Return the (x, y) coordinate for the center point of the cell that contains the specified text.  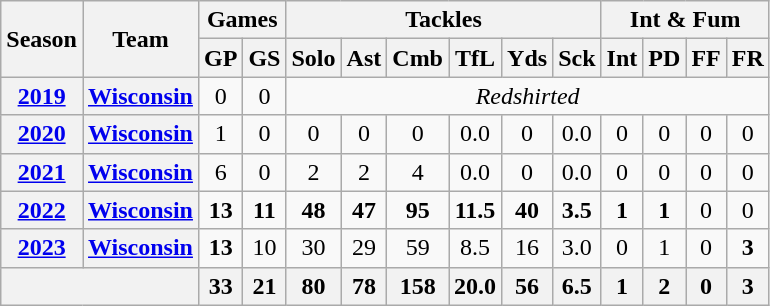
Int (622, 58)
6.5 (577, 286)
48 (314, 210)
Tackles (444, 20)
Team (140, 39)
Solo (314, 58)
Redshirted (528, 96)
2022 (42, 210)
56 (528, 286)
20.0 (474, 286)
95 (418, 210)
Season (42, 39)
21 (264, 286)
40 (528, 210)
11 (264, 210)
78 (364, 286)
Int & Fum (685, 20)
2019 (42, 96)
16 (528, 248)
29 (364, 248)
GP (220, 58)
10 (264, 248)
47 (364, 210)
Games (242, 20)
158 (418, 286)
GS (264, 58)
Yds (528, 58)
Sck (577, 58)
2021 (42, 172)
80 (314, 286)
3.5 (577, 210)
6 (220, 172)
Ast (364, 58)
2020 (42, 134)
TfL (474, 58)
PD (664, 58)
33 (220, 286)
8.5 (474, 248)
Cmb (418, 58)
FR (748, 58)
4 (418, 172)
FF (706, 58)
59 (418, 248)
11.5 (474, 210)
3.0 (577, 248)
30 (314, 248)
2023 (42, 248)
